Search for the cell housing the specified text and yield its [X, Y] center coordinate. 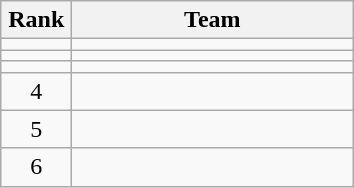
Team [212, 20]
5 [36, 129]
6 [36, 167]
Rank [36, 20]
4 [36, 91]
